Capture the cell that displays the provided text and extract its [x, y] central coordinate. 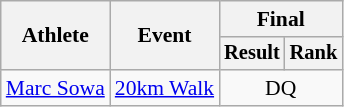
Athlete [56, 36]
Event [164, 36]
Result [252, 54]
DQ [280, 88]
Rank [314, 54]
Marc Sowa [56, 88]
20km Walk [164, 88]
Final [280, 19]
